Output the (X, Y) coordinate of the center of the cell containing the given text.  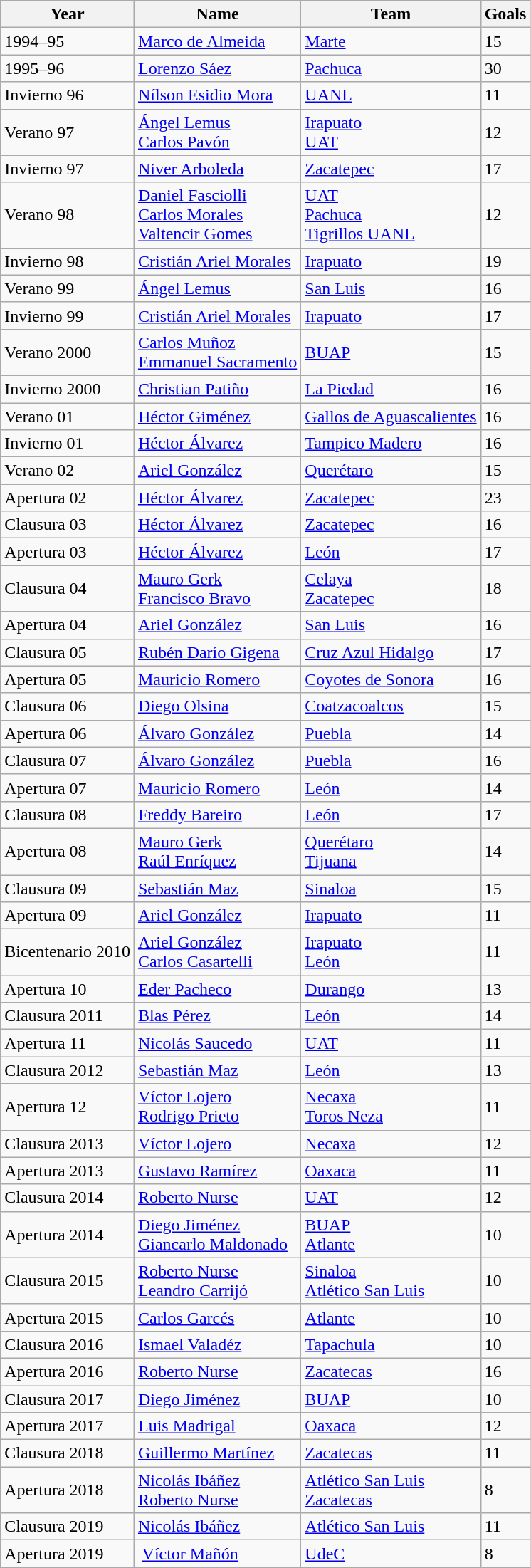
Apertura 09 (68, 916)
Apertura 2016 (68, 1371)
Necaxa (391, 1144)
Clausura 2014 (68, 1198)
Clausura 06 (68, 706)
Invierno 97 (68, 169)
Clausura 04 (68, 588)
Atlético San LuisZacatecas (391, 1490)
Ariel González Carlos Casartelli (217, 953)
Clausura 2013 (68, 1144)
Apertura 03 (68, 552)
BUAP Atlante (391, 1235)
Clausura 2018 (68, 1453)
Clausura 07 (68, 761)
Apertura 2013 (68, 1171)
Nílson Esidio Mora (217, 95)
Invierno 96 (68, 95)
Clausura 05 (68, 652)
Clausura 2016 (68, 1344)
Clausura 03 (68, 525)
Christian Patiño (217, 389)
Roberto Nurse Leandro Carrijó (217, 1280)
Apertura 11 (68, 1043)
Apertura 06 (68, 733)
Querétaro (391, 471)
Pachuca (391, 68)
Invierno 2000 (68, 389)
Gallos de Aguascalientes (391, 417)
Nicolás Saucedo (217, 1043)
Sinaloa Atlético San Luis (391, 1280)
Clausura 2017 (68, 1399)
Luis Madrigal (217, 1426)
Apertura 12 (68, 1107)
Invierno 01 (68, 444)
Apertura 07 (68, 788)
UdeC (391, 1554)
Apertura 04 (68, 625)
Invierno 98 (68, 261)
UATPachucaTigrillos UANL (391, 215)
Atlante (391, 1317)
Blas Pérez (217, 1016)
IrapuatoLeón (391, 953)
La Piedad (391, 389)
Tapachula (391, 1344)
Atlético San Luis (391, 1527)
Apertura 2015 (68, 1317)
Verano 97 (68, 132)
Rubén Darío Gigena (217, 652)
Nicolás Ibáñez (217, 1527)
Goals (505, 14)
Clausura 2019 (68, 1527)
Víctor Lojero Rodrigo Prieto (217, 1107)
Clausura 2012 (68, 1070)
UANL (391, 95)
Ángel Lemus Carlos Pavón (217, 132)
Verano 01 (68, 417)
Freddy Bareiro (217, 815)
Niver Arboleda (217, 169)
Marte (391, 41)
Apertura 05 (68, 679)
Sinaloa (391, 888)
Clausura 08 (68, 815)
Coyotes de Sonora (391, 679)
Lorenzo Sáez (217, 68)
NecaxaToros Neza (391, 1107)
Víctor Lojero (217, 1144)
Bicentenario 2010 (68, 953)
Name (217, 14)
Verano 02 (68, 471)
Clausura 2015 (68, 1280)
Gustavo Ramírez (217, 1171)
Verano 2000 (68, 352)
Clausura 09 (68, 888)
Diego Olsina (217, 706)
1994–95 (68, 41)
Héctor Giménez (217, 417)
Durango (391, 989)
Apertura 08 (68, 852)
Ángel Lemus (217, 288)
Víctor Mañón (217, 1554)
Tampico Madero (391, 444)
Verano 98 (68, 215)
Carlos Garcés (217, 1317)
19 (505, 261)
Apertura 2019 (68, 1554)
Ismael Valadéz (217, 1344)
18 (505, 588)
CelayaZacatepec (391, 588)
Diego Jiménez (217, 1399)
Nicolás Ibáñez Roberto Nurse (217, 1490)
1995–96 (68, 68)
30 (505, 68)
Daniel Fasciolli Carlos Morales Valtencir Gomes (217, 215)
Apertura 10 (68, 989)
Marco de Almeida (217, 41)
Guillermo Martínez (217, 1453)
Invierno 99 (68, 315)
23 (505, 498)
Year (68, 14)
Apertura 02 (68, 498)
QuerétaroTijuana (391, 852)
Team (391, 14)
Apertura 2018 (68, 1490)
Apertura 2014 (68, 1235)
IrapuatoUAT (391, 132)
Apertura 2017 (68, 1426)
Carlos MuñozEmmanuel Sacramento (217, 352)
Eder Pacheco (217, 989)
Mauro Gerk Francisco Bravo (217, 588)
Coatzacoalcos (391, 706)
Mauro Gerk Raúl Enríquez (217, 852)
Clausura 2011 (68, 1016)
Diego Jiménez Giancarlo Maldonado (217, 1235)
Cruz Azul Hidalgo (391, 652)
Verano 99 (68, 288)
